Return the [x, y] coordinate for the center point of the cell that contains the specified text.  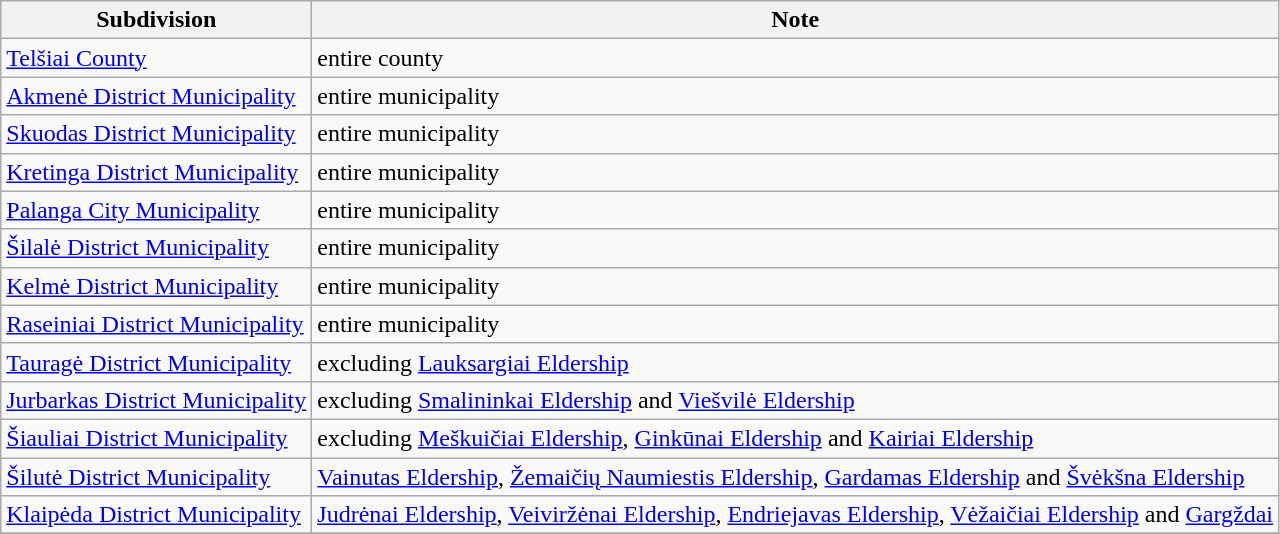
Klaipėda District Municipality [156, 515]
Šilalė District Municipality [156, 248]
entire county [796, 58]
Akmenė District Municipality [156, 96]
Skuodas District Municipality [156, 134]
Jurbarkas District Municipality [156, 400]
Telšiai County [156, 58]
Kelmė District Municipality [156, 286]
Šilutė District Municipality [156, 477]
Vainutas Eldership, Žemaičių Naumiestis Eldership, Gardamas Eldership and Švėkšna Eldership [796, 477]
Raseiniai District Municipality [156, 324]
Šiauliai District Municipality [156, 438]
excluding Lauksargiai Eldership [796, 362]
excluding Meškuičiai Eldership, Ginkūnai Eldership and Kairiai Eldership [796, 438]
Palanga City Municipality [156, 210]
Tauragė District Municipality [156, 362]
Kretinga District Municipality [156, 172]
excluding Smalininkai Eldership and Viešvilė Eldership [796, 400]
Note [796, 20]
Subdivision [156, 20]
Judrėnai Eldership, Veiviržėnai Eldership, Endriejavas Eldership, Vėžaičiai Eldership and Gargždai [796, 515]
